For the text-containing cell, return its midpoint in (X, Y) coordinate format. 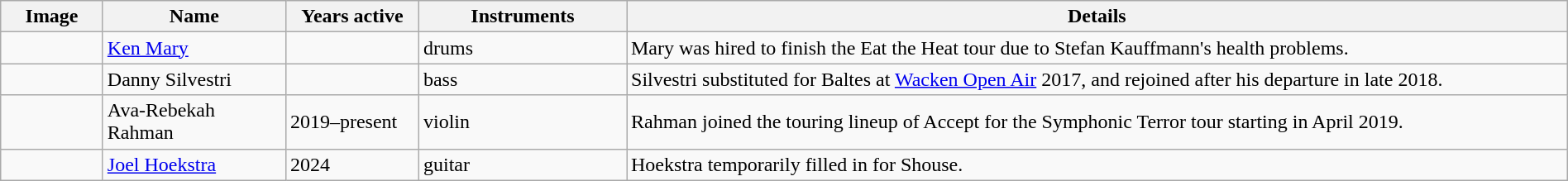
violin (523, 122)
Instruments (523, 17)
Years active (352, 17)
2019–present (352, 122)
Danny Silvestri (194, 79)
Details (1097, 17)
2024 (352, 164)
drums (523, 48)
Rahman joined the touring lineup of Accept for the Symphonic Terror tour starting in April 2019. (1097, 122)
Mary was hired to finish the Eat the Heat tour due to Stefan Kauffmann's health problems. (1097, 48)
Ken Mary (194, 48)
Silvestri substituted for Baltes at Wacken Open Air 2017, and rejoined after his departure in late 2018. (1097, 79)
Image (52, 17)
bass (523, 79)
Name (194, 17)
Ava-Rebekah Rahman (194, 122)
Joel Hoekstra (194, 164)
guitar (523, 164)
Hoekstra temporarily filled in for Shouse. (1097, 164)
